Search for the cell housing the specified text and yield its (x, y) center coordinate. 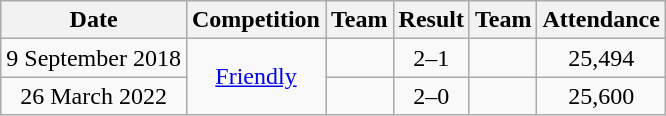
Attendance (601, 20)
Competition (256, 20)
26 March 2022 (94, 96)
Date (94, 20)
9 September 2018 (94, 58)
25,494 (601, 58)
Friendly (256, 77)
25,600 (601, 96)
2–1 (431, 58)
Result (431, 20)
2–0 (431, 96)
